Provide the (X, Y) coordinate of the cell's center where the given text is located.  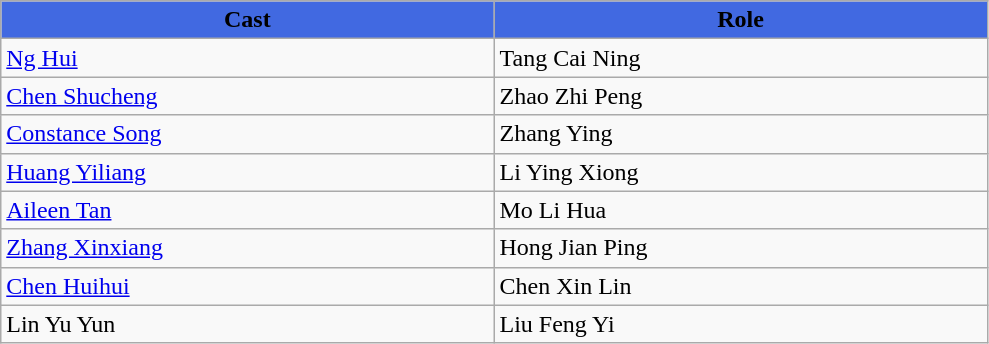
Role (740, 20)
Tang Cai Ning (740, 58)
Zhang Ying (740, 134)
Chen Xin Lin (740, 286)
Zhang Xinxiang (248, 248)
Chen Huihui (248, 286)
Huang Yiliang (248, 172)
Hong Jian Ping (740, 248)
Cast (248, 20)
Lin Yu Yun (248, 324)
Liu Feng Yi (740, 324)
Li Ying Xiong (740, 172)
Aileen Tan (248, 210)
Chen Shucheng (248, 96)
Mo Li Hua (740, 210)
Zhao Zhi Peng (740, 96)
Constance Song (248, 134)
Ng Hui (248, 58)
